Identify which cell holds the provided text, then report its (X, Y) central coordinate. 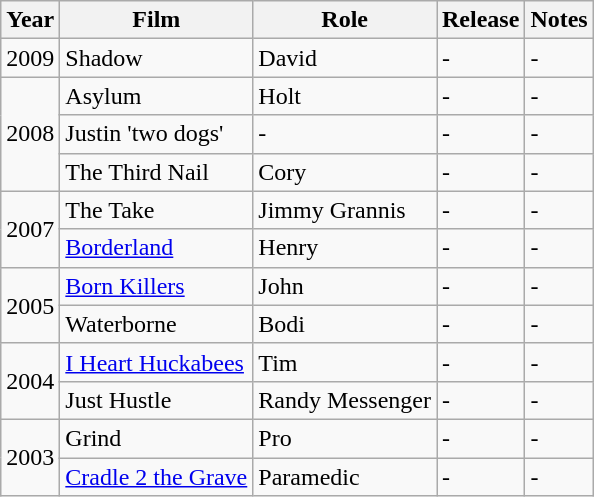
Randy Messenger (345, 400)
Asylum (156, 96)
Grind (156, 438)
Film (156, 20)
Holt (345, 96)
David (345, 58)
Borderland (156, 248)
The Take (156, 210)
Just Hustle (156, 400)
Year (30, 20)
The Third Nail (156, 172)
Bodi (345, 324)
2008 (30, 134)
John (345, 286)
Role (345, 20)
Jimmy Grannis (345, 210)
2007 (30, 229)
Justin 'two dogs' (156, 134)
Shadow (156, 58)
Pro (345, 438)
I Heart Huckabees (156, 362)
Release (480, 20)
2009 (30, 58)
Cradle 2 the Grave (156, 477)
Waterborne (156, 324)
Born Killers (156, 286)
Cory (345, 172)
Notes (559, 20)
Tim (345, 362)
Paramedic (345, 477)
2003 (30, 457)
2005 (30, 305)
Henry (345, 248)
2004 (30, 381)
